Extract the [x, y] coordinate from the center of the cell holding the provided text.  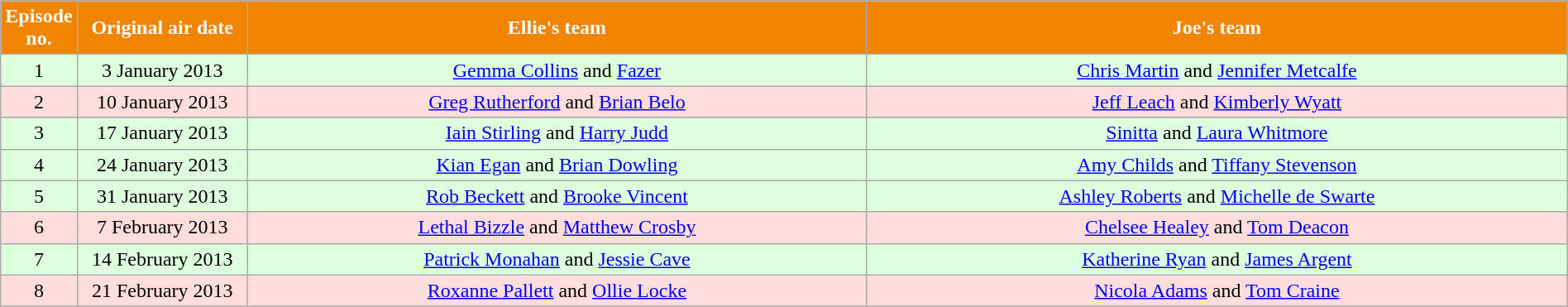
Katherine Ryan and James Argent [1217, 259]
Gemma Collins and Fazer [557, 70]
Ellie's team [557, 28]
Roxanne Pallett and Ollie Locke [557, 290]
3 [39, 133]
8 [39, 290]
31 January 2013 [162, 196]
Rob Beckett and Brooke Vincent [557, 196]
5 [39, 196]
Original air date [162, 28]
Nicola Adams and Tom Craine [1217, 290]
4 [39, 165]
Chelsee Healey and Tom Deacon [1217, 228]
Episodeno. [39, 28]
Chris Martin and Jennifer Metcalfe [1217, 70]
14 February 2013 [162, 259]
10 January 2013 [162, 102]
Sinitta and Laura Whitmore [1217, 133]
Ashley Roberts and Michelle de Swarte [1217, 196]
6 [39, 228]
Greg Rutherford and Brian Belo [557, 102]
2 [39, 102]
Amy Childs and Tiffany Stevenson [1217, 165]
Iain Stirling and Harry Judd [557, 133]
Joe's team [1217, 28]
7 February 2013 [162, 228]
7 [39, 259]
1 [39, 70]
Lethal Bizzle and Matthew Crosby [557, 228]
Kian Egan and Brian Dowling [557, 165]
3 January 2013 [162, 70]
17 January 2013 [162, 133]
24 January 2013 [162, 165]
Patrick Monahan and Jessie Cave [557, 259]
21 February 2013 [162, 290]
Jeff Leach and Kimberly Wyatt [1217, 102]
